Pinpoint the cell where the given text exists, returning its [X, Y] midpoint coordinate. 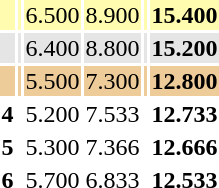
15.200 [184, 48]
8.800 [112, 48]
4 [8, 114]
6.400 [52, 48]
5 [8, 147]
8.900 [112, 15]
5.200 [52, 114]
7.366 [112, 147]
6.500 [52, 15]
5.300 [52, 147]
12.733 [184, 114]
12.800 [184, 81]
5.500 [52, 81]
12.666 [184, 147]
7.300 [112, 81]
15.400 [184, 15]
7.533 [112, 114]
